From the cell containing the given text, extract its center point as (x, y) coordinate. 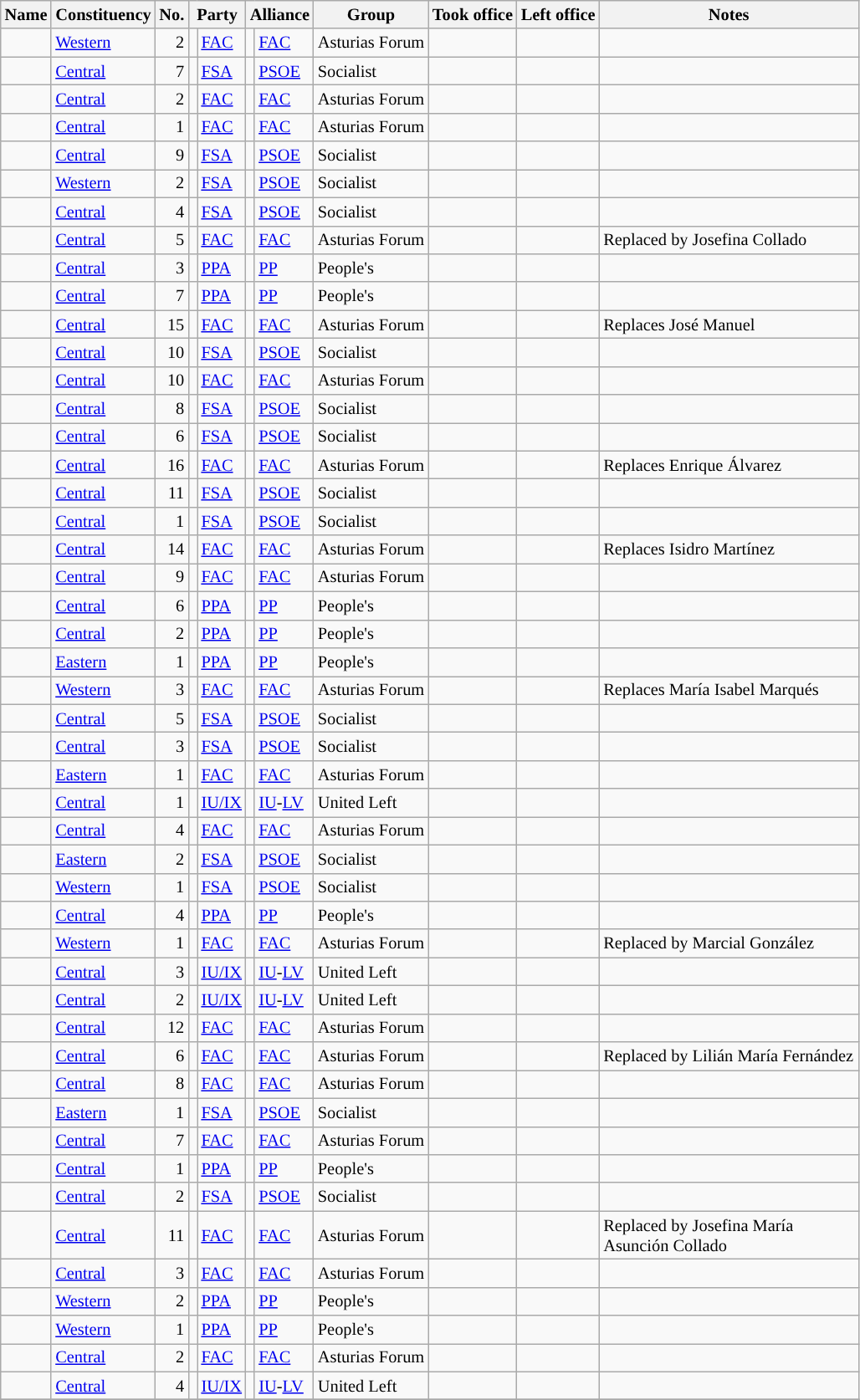
Notes (729, 14)
No. (171, 14)
Name (27, 14)
Took office (473, 14)
16 (171, 465)
Replaced by Lilián María Fernández (729, 1056)
Replaces María Isabel Marqués (729, 690)
Replaced by Josefina María Asunción Collado (729, 1235)
Replaces Enrique Álvarez (729, 465)
14 (171, 549)
Party (218, 14)
15 (171, 324)
Left office (559, 14)
Constituency (103, 14)
Replaced by Marcial González (729, 943)
Group (371, 14)
Replaces José Manuel (729, 324)
12 (171, 1028)
Replaced by Josefina Collado (729, 240)
Replaces Isidro Martínez (729, 549)
Alliance (279, 14)
